Capture the cell that displays the provided text and extract its [X, Y] central coordinate. 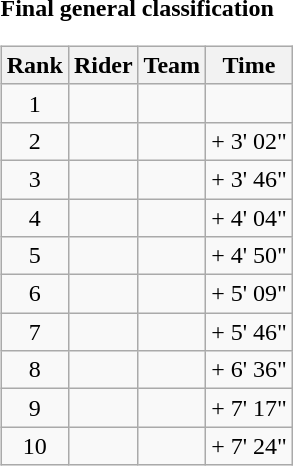
3 [34, 179]
10 [34, 446]
2 [34, 141]
+ 7' 17" [250, 408]
4 [34, 217]
Rider [103, 65]
Time [250, 65]
5 [34, 256]
+ 4' 04" [250, 217]
+ 5' 09" [250, 294]
8 [34, 370]
Rank [34, 65]
+ 3' 02" [250, 141]
Team [172, 65]
+ 6' 36" [250, 370]
+ 4' 50" [250, 256]
6 [34, 294]
9 [34, 408]
+ 5' 46" [250, 332]
1 [34, 103]
7 [34, 332]
+ 3' 46" [250, 179]
+ 7' 24" [250, 446]
